Identify which cell holds the provided text, then report its (X, Y) central coordinate. 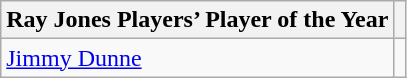
Jimmy Dunne (198, 58)
Ray Jones Players’ Player of the Year (198, 20)
